Provide the [x, y] coordinate of the cell's center where the given text is located.  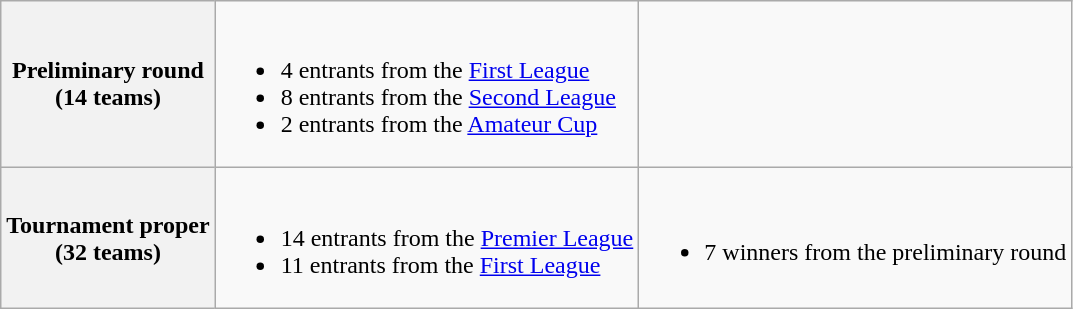
4 entrants from the First League8 entrants from the Second League2 entrants from the Amateur Cup [427, 84]
7 winners from the preliminary round [856, 238]
14 entrants from the Premier League11 entrants from the First League [427, 238]
Tournament proper (32 teams) [108, 238]
Preliminary round (14 teams) [108, 84]
